Output the [X, Y] coordinate of the center of the cell containing the given text.  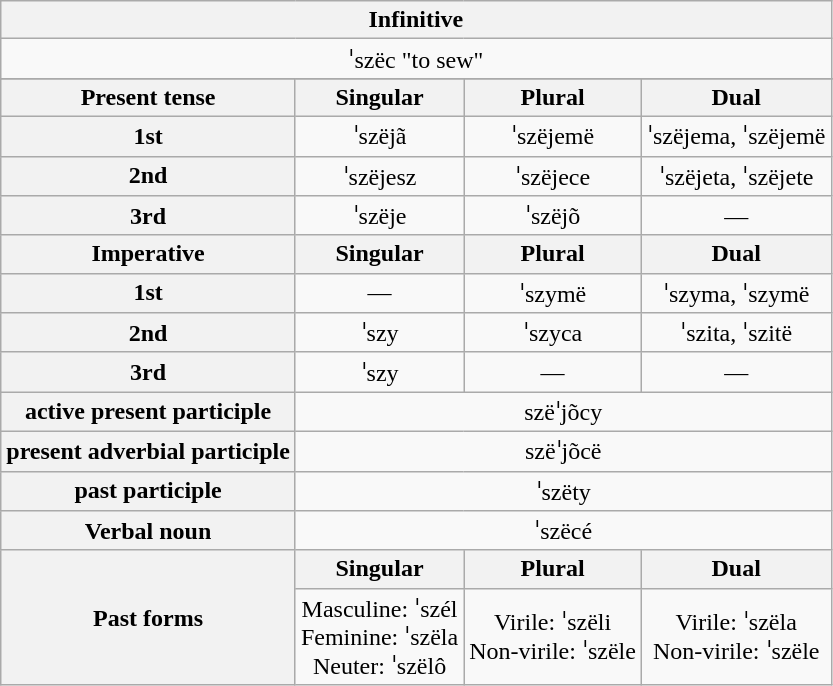
Masculine: ˈszélFeminine: ˈszëlaNeuter: ˈszëlô [379, 636]
szëˈjõcy [563, 412]
ˈszëjã [379, 136]
present adverbial participle [148, 451]
Virile: ˈszëliNon-virile: ˈszële [553, 636]
ˈszita, ˈszitë [736, 333]
ˈszëjema, ˈszëjemë [736, 136]
ˈszëje [379, 216]
ˈszëjõ [553, 216]
Imperative [148, 254]
Verbal noun [148, 531]
past participle [148, 491]
ˈszëjeta, ˈszëjete [736, 176]
szëˈjõcë [563, 451]
ˈszëjemë [553, 136]
ˈszëjece [553, 176]
Virile: ˈszëlaNon-virile: ˈszële [736, 636]
ˈszëcé [563, 531]
ˈszymë [553, 293]
Past forms [148, 618]
Present tense [148, 97]
ˈszyca [553, 333]
Infinitive [416, 20]
ˈszëjesz [379, 176]
ˈszëty [563, 491]
ˈszëc "to sew" [416, 59]
active present participle [148, 412]
ˈszyma, ˈszymë [736, 293]
